Capture the cell that displays the provided text and extract its [x, y] central coordinate. 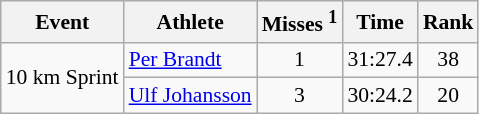
30:24.2 [380, 96]
Per Brandt [190, 60]
1 [300, 60]
Event [62, 22]
31:27.4 [380, 60]
Misses 1 [300, 22]
Rank [448, 22]
Time [380, 22]
38 [448, 60]
Athlete [190, 22]
3 [300, 96]
Ulf Johansson [190, 96]
20 [448, 96]
10 km Sprint [62, 78]
